Return the (x, y) coordinate for the center point of the cell that contains the specified text.  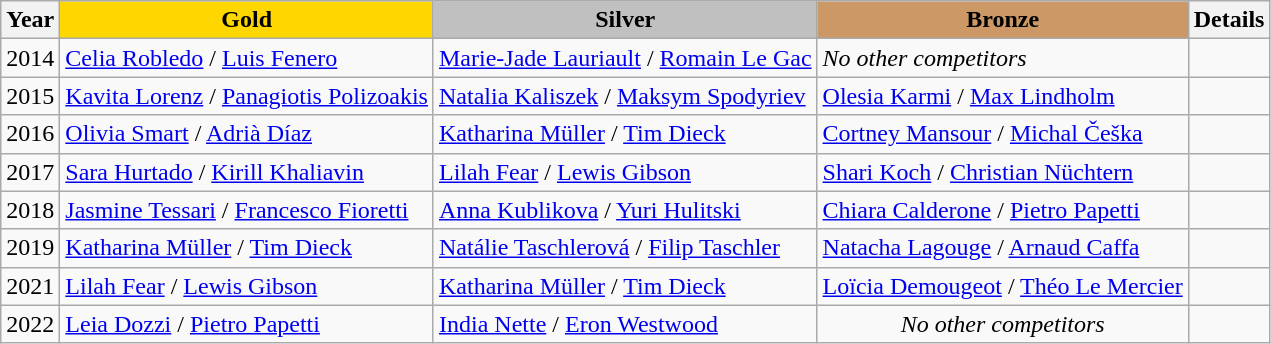
2017 (30, 172)
Leia Dozzi / Pietro Papetti (247, 324)
2015 (30, 96)
Jasmine Tessari / Francesco Fioretti (247, 210)
2019 (30, 248)
Loïcia Demougeot / Théo Le Mercier (1002, 286)
Olesia Karmi / Max Lindholm (1002, 96)
2018 (30, 210)
2016 (30, 134)
2022 (30, 324)
Natacha Lagouge / Arnaud Caffa (1002, 248)
Celia Robledo / Luis Fenero (247, 58)
Gold (247, 20)
Natalia Kaliszek / Maksym Spodyriev (625, 96)
India Nette / Eron Westwood (625, 324)
Chiara Calderone / Pietro Papetti (1002, 210)
Sara Hurtado / Kirill Khaliavin (247, 172)
Natálie Taschlerová / Filip Taschler (625, 248)
Silver (625, 20)
Kavita Lorenz / Panagiotis Polizoakis (247, 96)
Marie-Jade Lauriault / Romain Le Gac (625, 58)
Anna Kublikova / Yuri Hulitski (625, 210)
Details (1229, 20)
Shari Koch / Christian Nüchtern (1002, 172)
2021 (30, 286)
2014 (30, 58)
Olivia Smart / Adrià Díaz (247, 134)
Year (30, 20)
Cortney Mansour / Michal Češka (1002, 134)
Bronze (1002, 20)
